Scan for the cell matching the given text and deliver its (X, Y) coordinate at center. 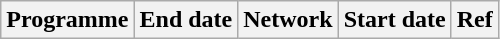
Ref (474, 20)
End date (186, 20)
Start date (394, 20)
Network (288, 20)
Programme (68, 20)
